Identify which cell holds the provided text, then report its (X, Y) central coordinate. 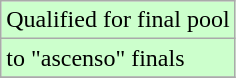
Qualified for final pool (118, 20)
to "ascenso" finals (118, 58)
